Provide the (X, Y) coordinate of the cell's center where the given text is located.  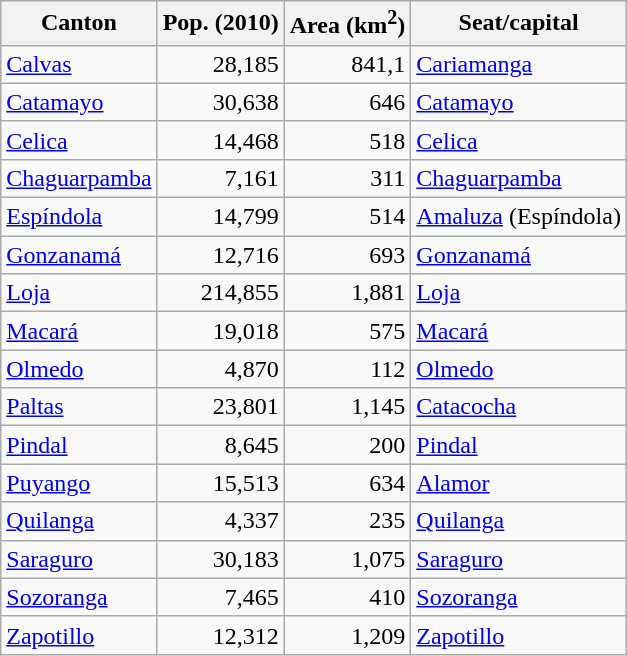
514 (348, 217)
575 (348, 331)
15,513 (220, 483)
634 (348, 483)
1,881 (348, 293)
841,1 (348, 64)
Espíndola (79, 217)
14,468 (220, 140)
7,161 (220, 178)
4,870 (220, 369)
14,799 (220, 217)
Amaluza (Espíndola) (519, 217)
12,312 (220, 635)
Calvas (79, 64)
235 (348, 521)
4,337 (220, 521)
30,638 (220, 102)
Alamor (519, 483)
12,716 (220, 255)
410 (348, 597)
693 (348, 255)
23,801 (220, 407)
Puyango (79, 483)
30,183 (220, 559)
7,465 (220, 597)
19,018 (220, 331)
1,145 (348, 407)
311 (348, 178)
200 (348, 445)
1,075 (348, 559)
28,185 (220, 64)
Catacocha (519, 407)
1,209 (348, 635)
Cariamanga (519, 64)
Canton (79, 24)
646 (348, 102)
Pop. (2010) (220, 24)
Area (km2) (348, 24)
Paltas (79, 407)
518 (348, 140)
214,855 (220, 293)
8,645 (220, 445)
Seat/capital (519, 24)
112 (348, 369)
